Search for the cell housing the specified text and yield its (X, Y) center coordinate. 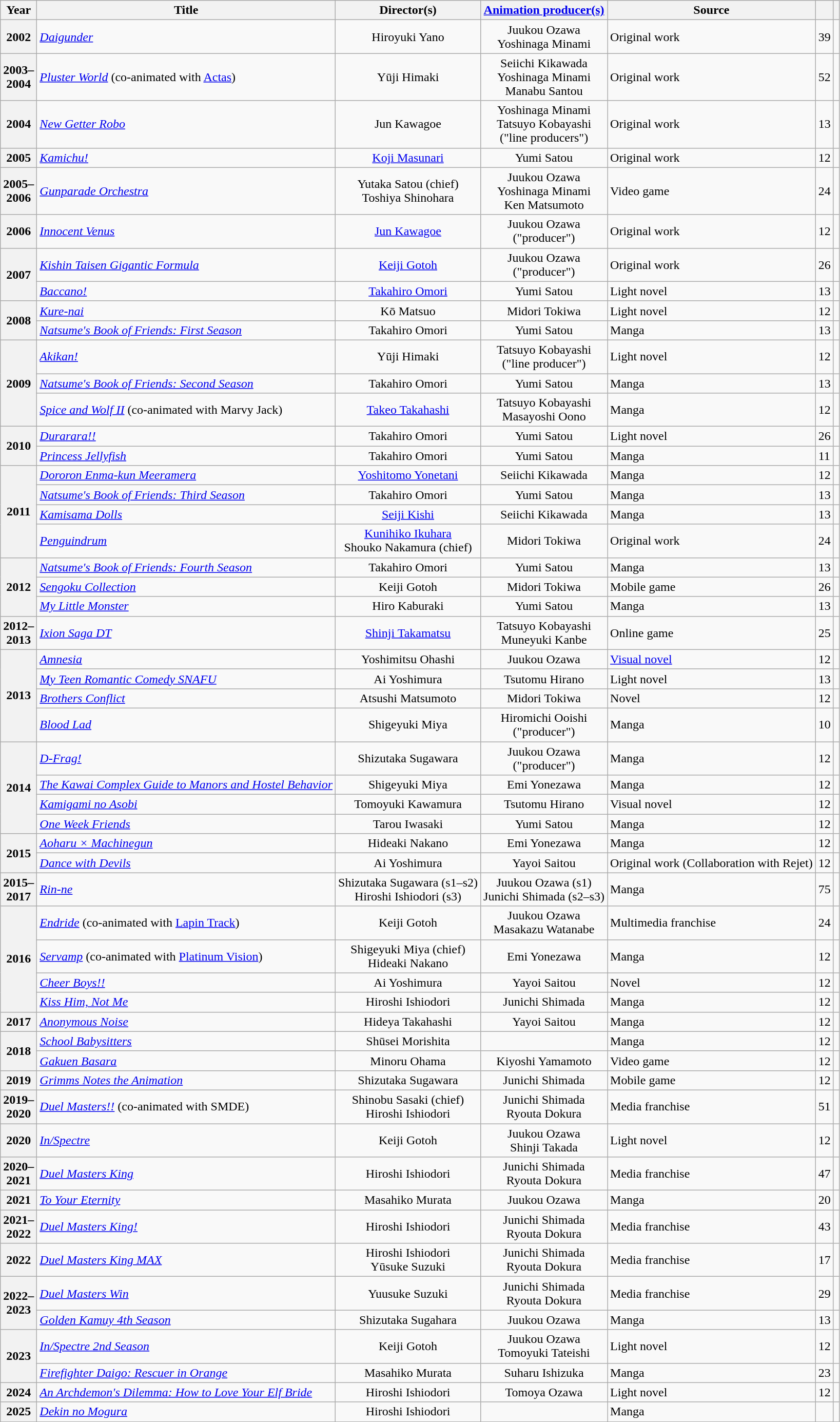
Atsushi Matsumoto (408, 698)
In/Spectre 2nd Season (186, 1346)
2022–2023 (18, 1303)
Yuusuke Suzuki (408, 1294)
Princess Jellyfish (186, 456)
Shinji Takamatsu (408, 632)
2019 (18, 1080)
11 (824, 456)
Juukou OzawaYoshinaga MinamiKen Matsumoto (544, 191)
2013 (18, 695)
2005 (18, 158)
Hiromichi Ooishi("producer") (544, 725)
Grimms Notes the Animation (186, 1080)
2007 (18, 274)
Director(s) (408, 10)
Dance with Devils (186, 863)
My Little Monster (186, 606)
2022 (18, 1260)
Hideya Takahashi (408, 1022)
Pluster World (co-animated with Actas) (186, 77)
New Getter Robo (186, 124)
Juukou OzawaYoshinaga Minami (544, 37)
Original work (Collaboration with Rejet) (712, 863)
Title (186, 10)
Yoshinaga MinamiTatsuyo Kobayashi("line producers") (544, 124)
Source (712, 10)
25 (824, 632)
Kishin Taisen Gigantic Formula (186, 265)
To Your Eternity (186, 1200)
2016 (18, 959)
Hiro Kaburaki (408, 606)
Dororon Enma-kun Meeramera (186, 475)
Kamigami no Asobi (186, 804)
2025 (18, 1412)
Blood Lad (186, 725)
Durarara!! (186, 436)
2012 (18, 587)
Cheer Boys!! (186, 983)
23 (824, 1373)
My Teen Romantic Comedy SNAFU (186, 679)
2011 (18, 511)
Shizutaka Sugahara (408, 1320)
2006 (18, 231)
Juukou OzawaMasakazu Watanabe (544, 923)
Tatsuyo Kobayashi("line producer") (544, 356)
Duel Masters King! (186, 1227)
Kiss Him, Not Me (186, 1002)
Golden Kamuy 4th Season (186, 1320)
Online game (712, 632)
2015 (18, 853)
Seiichi KikawadaYoshinaga MinamiManabu Santou (544, 77)
Juukou Ozawa (s1)Junichi Shimada (s2–s3) (544, 889)
Tomoyuki Kawamura (408, 804)
Kiyoshi Yamamoto (544, 1061)
Yutaka Satou (chief) Toshiya Shinohara (408, 191)
Kamisama Dolls (186, 514)
2021–2022 (18, 1227)
17 (824, 1260)
51 (824, 1107)
Duel Masters Win (186, 1294)
One Week Friends (186, 824)
Kamichu! (186, 158)
Tatsuyo KobayashiMasayoshi Oono (544, 410)
Tomoya Ozawa (544, 1392)
Shizutaka Sugawara (s1–s2) Hiroshi Ishiodori (s3) (408, 889)
Aoharu × Machinegun (186, 843)
Hiroyuki Yano (408, 37)
47 (824, 1174)
Spice and Wolf II (co-animated with Marvy Jack) (186, 410)
43 (824, 1227)
Shigeyuki Miya (chief)Hideaki Nakano (408, 956)
10 (824, 725)
Yoshitomo Yonetani (408, 475)
Kō Matsuo (408, 311)
Gunparade Orchestra (186, 191)
Year (18, 10)
2017 (18, 1022)
Dekin no Mogura (186, 1412)
Sengoku Collection (186, 587)
29 (824, 1294)
Natsume's Book of Friends: Fourth Season (186, 567)
Tatsuyo KobayashiMuneyuki Kanbe (544, 632)
2020 (18, 1140)
39 (824, 37)
Natsume's Book of Friends: Third Season (186, 495)
2004 (18, 124)
2015–2017 (18, 889)
Kure-nai (186, 311)
Penguindrum (186, 541)
Endride (co-animated with Lapin Track) (186, 923)
Servamp (co-animated with Platinum Vision) (186, 956)
Kunihiko IkuharaShouko Nakamura (chief) (408, 541)
The Kawai Complex Guide to Manors and Hostel Behavior (186, 785)
Multimedia franchise (712, 923)
52 (824, 77)
2010 (18, 446)
School Babysitters (186, 1041)
Animation producer(s) (544, 10)
Shinobu Sasaki (chief) Hiroshi Ishiodori (408, 1107)
Seiji Kishi (408, 514)
Hiroshi Ishiodori Yūsuke Suzuki (408, 1260)
Juukou OzawaShinji Takada (544, 1140)
2005–2006 (18, 191)
Anonymous Noise (186, 1022)
Takeo Takahashi (408, 410)
Duel Masters!! (co-animated with SMDE) (186, 1107)
Duel Masters King MAX (186, 1260)
2008 (18, 320)
Ixion Saga DT (186, 632)
Brothers Conflict (186, 698)
2024 (18, 1392)
Natsume's Book of Friends: First Season (186, 330)
Akikan! (186, 356)
20 (824, 1200)
Firefighter Daigo: Rescuer in Orange (186, 1373)
In/Spectre (186, 1140)
Natsume's Book of Friends: Second Season (186, 383)
2009 (18, 383)
Juukou OzawaTomoyuki Tateishi (544, 1346)
2020–2021 (18, 1174)
2003–2004 (18, 77)
Baccano! (186, 291)
2012–2013 (18, 632)
Yoshimitsu Ohashi (408, 659)
Amnesia (186, 659)
Hideaki Nakano (408, 843)
Shūsei Morishita (408, 1041)
2018 (18, 1051)
Suharu Ishizuka (544, 1373)
D-Frag! (186, 758)
Rin-ne (186, 889)
Duel Masters King (186, 1174)
2002 (18, 37)
An Archdemon's Dilemma: How to Love Your Elf Bride (186, 1392)
2023 (18, 1356)
2014 (18, 787)
Koji Masunari (408, 158)
2021 (18, 1200)
2019–2020 (18, 1107)
Innocent Venus (186, 231)
Daigunder (186, 37)
Minoru Ohama (408, 1061)
Gakuen Basara (186, 1061)
75 (824, 889)
Tarou Iwasaki (408, 824)
